Output the [x, y] coordinate of the center of the cell containing the given text.  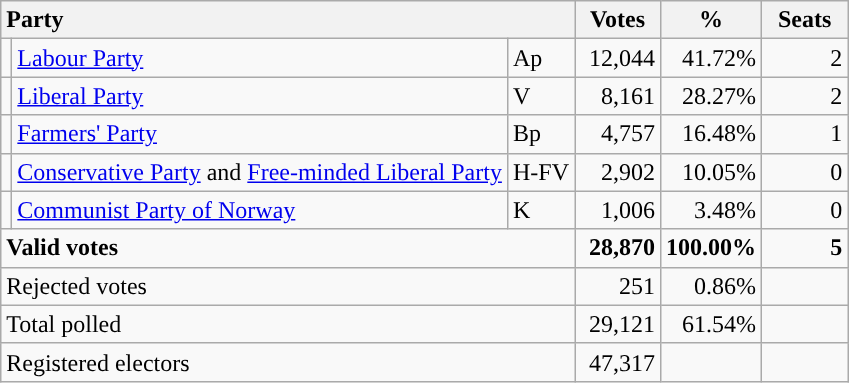
Communist Party of Norway [260, 210]
28,870 [617, 248]
Registered electors [288, 362]
Ap [540, 58]
1 [805, 134]
Conservative Party and Free-minded Liberal Party [260, 172]
V [540, 96]
16.48% [712, 134]
Liberal Party [260, 96]
2,902 [617, 172]
K [540, 210]
Party [288, 20]
12,044 [617, 58]
Total polled [288, 324]
47,317 [617, 362]
Votes [617, 20]
Rejected votes [288, 286]
3.48% [712, 210]
4,757 [617, 134]
Valid votes [288, 248]
H-FV [540, 172]
28.27% [712, 96]
Labour Party [260, 58]
10.05% [712, 172]
Farmers' Party [260, 134]
100.00% [712, 248]
8,161 [617, 96]
% [712, 20]
251 [617, 286]
5 [805, 248]
0.86% [712, 286]
41.72% [712, 58]
Bp [540, 134]
Seats [805, 20]
61.54% [712, 324]
1,006 [617, 210]
29,121 [617, 324]
